Extract the [x, y] coordinate from the center of the cell holding the provided text.  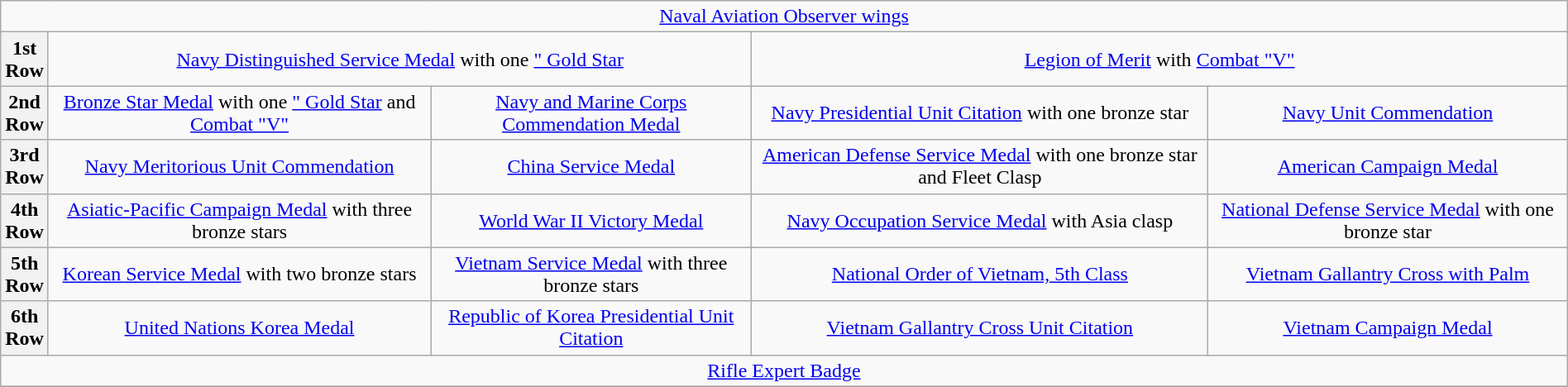
1stRow [25, 60]
Vietnam Gallantry Cross with Palm [1388, 275]
Korean Service Medal with two bronze stars [239, 275]
Navy Occupation Service Medal with Asia clasp [980, 220]
Rifle Expert Badge [784, 370]
Bronze Star Medal with one " Gold Star and Combat "V" [239, 112]
Vietnam Gallantry Cross Unit Citation [980, 327]
Navy Distinguished Service Medal with one " Gold Star [399, 60]
American Defense Service Medal with one bronze star and Fleet Clasp [980, 167]
6thRow [25, 327]
American Campaign Medal [1388, 167]
Republic of Korea Presidential Unit Citation [591, 327]
Asiatic-Pacific Campaign Medal with three bronze stars [239, 220]
Naval Aviation Observer wings [784, 17]
National Order of Vietnam, 5th Class [980, 275]
Legion of Merit with Combat "V" [1159, 60]
United Nations Korea Medal [239, 327]
5thRow [25, 275]
National Defense Service Medal with one bronze star [1388, 220]
4thRow [25, 220]
Navy Unit Commendation [1388, 112]
China Service Medal [591, 167]
Navy Meritorious Unit Commendation [239, 167]
2ndRow [25, 112]
Vietnam Service Medal with three bronze stars [591, 275]
3rdRow [25, 167]
Vietnam Campaign Medal [1388, 327]
World War II Victory Medal [591, 220]
Navy Presidential Unit Citation with one bronze star [980, 112]
Navy and Marine Corps Commendation Medal [591, 112]
